Find where the given text appears and provide that cell's center as (x, y) coordinate. 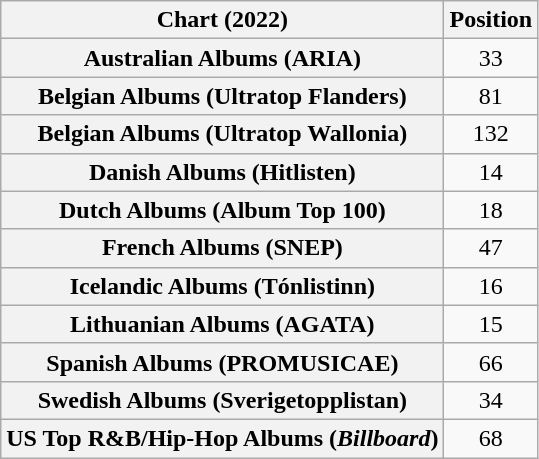
Dutch Albums (Album Top 100) (222, 210)
Position (491, 20)
US Top R&B/Hip-Hop Albums (Billboard) (222, 438)
Spanish Albums (PROMUSICAE) (222, 362)
14 (491, 172)
33 (491, 58)
16 (491, 286)
81 (491, 96)
68 (491, 438)
132 (491, 134)
47 (491, 248)
15 (491, 324)
18 (491, 210)
Swedish Albums (Sverigetopplistan) (222, 400)
Chart (2022) (222, 20)
Lithuanian Albums (AGATA) (222, 324)
Belgian Albums (Ultratop Flanders) (222, 96)
Danish Albums (Hitlisten) (222, 172)
French Albums (SNEP) (222, 248)
Icelandic Albums (Tónlistinn) (222, 286)
34 (491, 400)
Australian Albums (ARIA) (222, 58)
Belgian Albums (Ultratop Wallonia) (222, 134)
66 (491, 362)
